Output the (X, Y) coordinate of the center of the cell containing the given text.  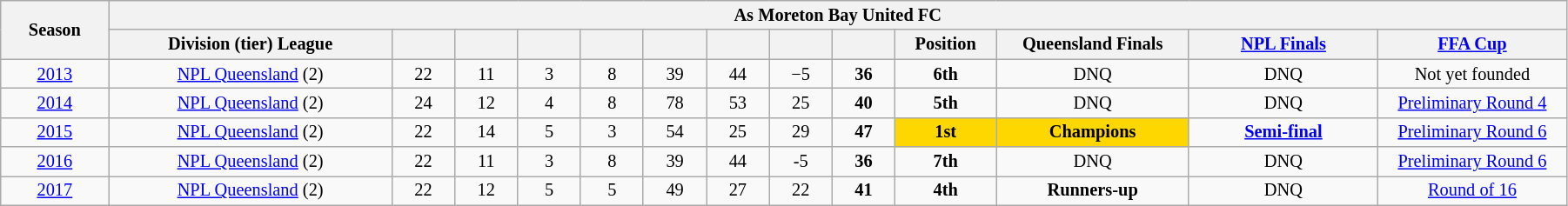
Division (tier) League (251, 44)
FFA Cup (1472, 44)
Runners-up (1093, 190)
41 (863, 190)
54 (674, 132)
24 (423, 103)
Not yet founded (1472, 74)
1st (946, 132)
Champions (1093, 132)
27 (738, 190)
4th (946, 190)
40 (863, 103)
6th (946, 74)
49 (674, 190)
7th (946, 162)
Semi-final (1283, 132)
Round of 16 (1472, 190)
As Moreton Bay United FC (838, 15)
2015 (55, 132)
−5 (801, 74)
2013 (55, 74)
-5 (801, 162)
2014 (55, 103)
53 (738, 103)
Position (946, 44)
Preliminary Round 4 (1472, 103)
47 (863, 132)
29 (801, 132)
14 (486, 132)
5th (946, 103)
Season (55, 30)
Queensland Finals (1093, 44)
78 (674, 103)
2017 (55, 190)
2016 (55, 162)
4 (549, 103)
NPL Finals (1283, 44)
